Output the [X, Y] coordinate of the center of the cell containing the given text.  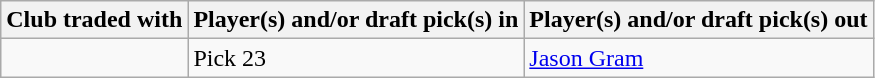
Pick 23 [356, 58]
Player(s) and/or draft pick(s) in [356, 20]
Player(s) and/or draft pick(s) out [698, 20]
Jason Gram [698, 58]
Club traded with [94, 20]
